For the text-containing cell, return its midpoint in (x, y) coordinate format. 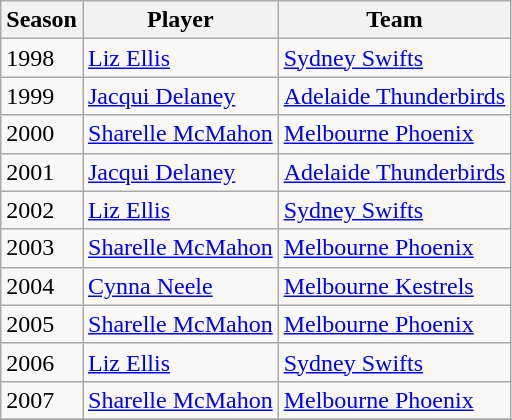
Player (180, 20)
2001 (42, 172)
2005 (42, 324)
Season (42, 20)
2004 (42, 286)
Cynna Neele (180, 286)
2006 (42, 362)
2003 (42, 248)
2002 (42, 210)
1999 (42, 96)
2000 (42, 134)
Melbourne Kestrels (394, 286)
2007 (42, 400)
Team (394, 20)
1998 (42, 58)
